Output the [x, y] coordinate of the center of the cell containing the given text.  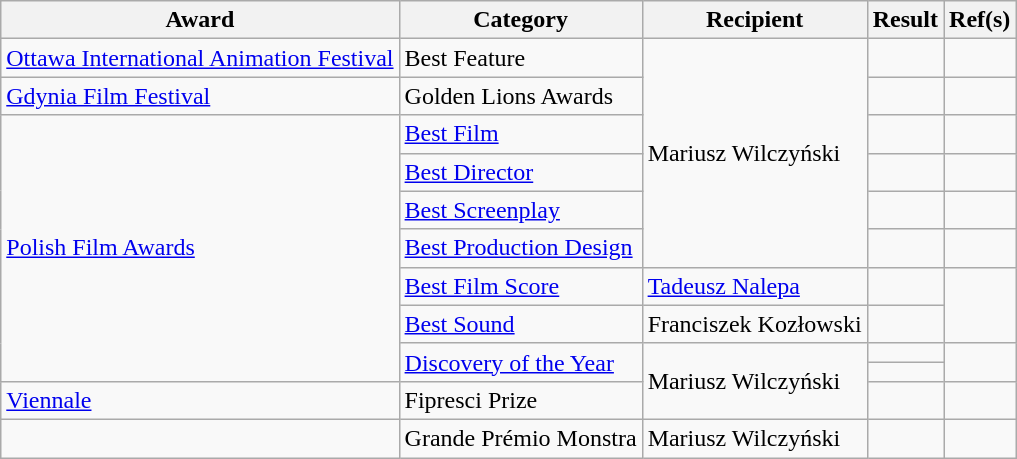
Ottawa International Animation Festival [200, 58]
Best Film [520, 134]
Viennale [200, 400]
Best Director [520, 172]
Best Film Score [520, 286]
Best Sound [520, 324]
Fipresci Prize [520, 400]
Franciszek Kozłowski [754, 324]
Tadeusz Nalepa [754, 286]
Polish Film Awards [200, 248]
Best Screenplay [520, 210]
Award [200, 20]
Grande Prémio Monstra [520, 438]
Recipient [754, 20]
Best Production Design [520, 248]
Golden Lions Awards [520, 96]
Result [905, 20]
Discovery of the Year [520, 362]
Ref(s) [980, 20]
Gdynia Film Festival [200, 96]
Best Feature [520, 58]
Category [520, 20]
